Scan for the cell matching the given text and deliver its [X, Y] coordinate at center. 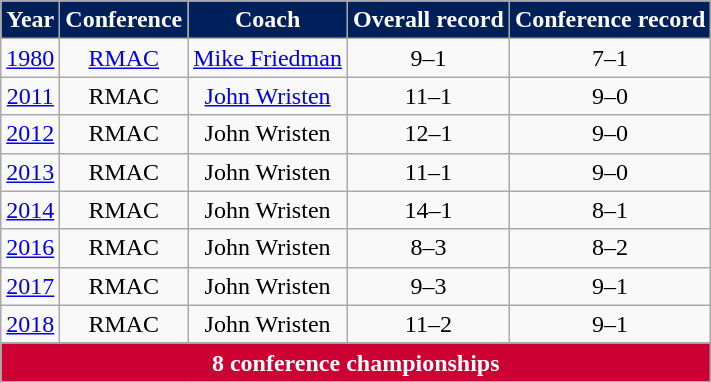
8–1 [610, 210]
Overall record [428, 20]
Conference record [610, 20]
9–3 [428, 286]
7–1 [610, 58]
2017 [30, 286]
8 conference championships [356, 362]
2018 [30, 324]
1980 [30, 58]
2014 [30, 210]
8–2 [610, 248]
14–1 [428, 210]
Year [30, 20]
2012 [30, 134]
2011 [30, 96]
Coach [268, 20]
11–2 [428, 324]
Mike Friedman [268, 58]
12–1 [428, 134]
2016 [30, 248]
8–3 [428, 248]
Conference [124, 20]
2013 [30, 172]
